Detect which cell encompasses the target text, then output its [x, y] center coordinate. 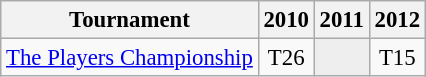
T15 [397, 58]
T26 [286, 58]
2010 [286, 20]
2012 [397, 20]
Tournament [130, 20]
The Players Championship [130, 58]
2011 [342, 20]
